Output the [x, y] coordinate of the center of the cell containing the given text.  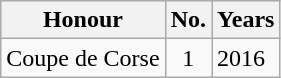
Years [246, 20]
1 [188, 58]
Coupe de Corse [83, 58]
Honour [83, 20]
No. [188, 20]
2016 [246, 58]
